Detect which cell encompasses the target text, then output its (x, y) center coordinate. 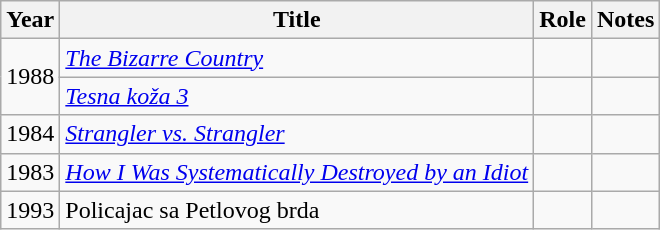
The Bizarre Country (297, 58)
Role (563, 20)
How I Was Systematically Destroyed by an Idiot (297, 172)
1984 (30, 134)
Year (30, 20)
1983 (30, 172)
Tesna koža 3 (297, 96)
Title (297, 20)
1993 (30, 210)
Strangler vs. Strangler (297, 134)
Policajac sa Petlovog brda (297, 210)
1988 (30, 77)
Notes (625, 20)
